Return (x, y) of the center of cell containing provided text 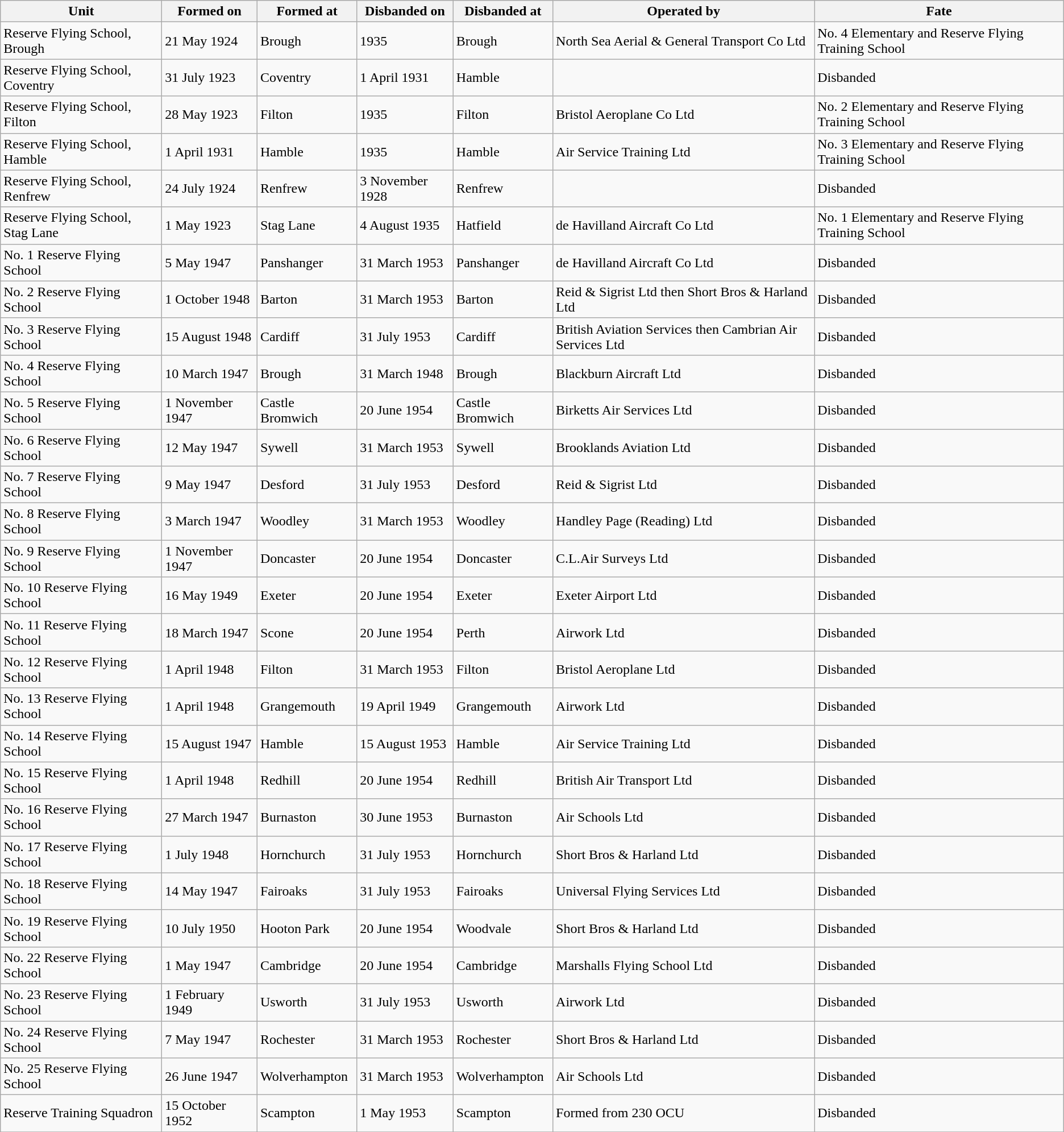
North Sea Aerial & General Transport Co Ltd (684, 41)
30 June 1953 (405, 818)
Reid & Sigrist Ltd (684, 484)
5 May 1947 (210, 263)
No. 1 Elementary and Reserve Flying Training School (939, 225)
No. 10 Reserve Flying School (81, 596)
Reserve Training Squadron (81, 1113)
16 May 1949 (210, 596)
9 May 1947 (210, 484)
Exeter Airport Ltd (684, 596)
Reserve Flying School, Stag Lane (81, 225)
Reserve Flying School, Hamble (81, 151)
Formed on (210, 11)
Perth (502, 632)
Disbanded at (502, 11)
No. 4 Elementary and Reserve Flying Training School (939, 41)
Reserve Flying School, Brough (81, 41)
C.L.Air Surveys Ltd (684, 558)
No. 24 Reserve Flying School (81, 1039)
No. 3 Elementary and Reserve Flying Training School (939, 151)
12 May 1947 (210, 447)
3 November 1928 (405, 189)
Disbanded on (405, 11)
4 August 1935 (405, 225)
1 February 1949 (210, 1002)
No. 17 Reserve Flying School (81, 854)
No. 15 Reserve Flying School (81, 780)
24 July 1924 (210, 189)
No. 22 Reserve Flying School (81, 965)
No. 18 Reserve Flying School (81, 891)
Brooklands Aviation Ltd (684, 447)
26 June 1947 (210, 1077)
Fate (939, 11)
Reserve Flying School, Coventry (81, 77)
1 October 1948 (210, 299)
No. 5 Reserve Flying School (81, 410)
1 May 1953 (405, 1113)
Reserve Flying School, Filton (81, 115)
Marshalls Flying School Ltd (684, 965)
No. 2 Reserve Flying School (81, 299)
Reid & Sigrist Ltd then Short Bros & Harland Ltd (684, 299)
15 August 1948 (210, 337)
Stag Lane (307, 225)
1 May 1947 (210, 965)
18 March 1947 (210, 632)
No. 2 Elementary and Reserve Flying Training School (939, 115)
No. 23 Reserve Flying School (81, 1002)
31 March 1948 (405, 373)
Unit (81, 11)
No. 12 Reserve Flying School (81, 670)
7 May 1947 (210, 1039)
Universal Flying Services Ltd (684, 891)
Bristol Aeroplane Ltd (684, 670)
Handley Page (Reading) Ltd (684, 522)
19 April 1949 (405, 706)
27 March 1947 (210, 818)
No. 16 Reserve Flying School (81, 818)
No. 4 Reserve Flying School (81, 373)
No. 3 Reserve Flying School (81, 337)
Hatfield (502, 225)
Woodvale (502, 928)
No. 8 Reserve Flying School (81, 522)
No. 9 Reserve Flying School (81, 558)
Blackburn Aircraft Ltd (684, 373)
Hooton Park (307, 928)
No. 1 Reserve Flying School (81, 263)
Bristol Aeroplane Co Ltd (684, 115)
No. 11 Reserve Flying School (81, 632)
No. 6 Reserve Flying School (81, 447)
No. 13 Reserve Flying School (81, 706)
15 August 1947 (210, 744)
No. 7 Reserve Flying School (81, 484)
14 May 1947 (210, 891)
1 July 1948 (210, 854)
Operated by (684, 11)
Scone (307, 632)
No. 19 Reserve Flying School (81, 928)
10 March 1947 (210, 373)
British Aviation Services then Cambrian Air Services Ltd (684, 337)
No. 25 Reserve Flying School (81, 1077)
10 July 1950 (210, 928)
3 March 1947 (210, 522)
21 May 1924 (210, 41)
Coventry (307, 77)
28 May 1923 (210, 115)
31 July 1923 (210, 77)
British Air Transport Ltd (684, 780)
1 May 1923 (210, 225)
Birketts Air Services Ltd (684, 410)
15 August 1953 (405, 744)
Formed from 230 OCU (684, 1113)
15 October 1952 (210, 1113)
Formed at (307, 11)
No. 14 Reserve Flying School (81, 744)
Reserve Flying School, Renfrew (81, 189)
